Output the (x, y) coordinate of the center of the cell containing the given text.  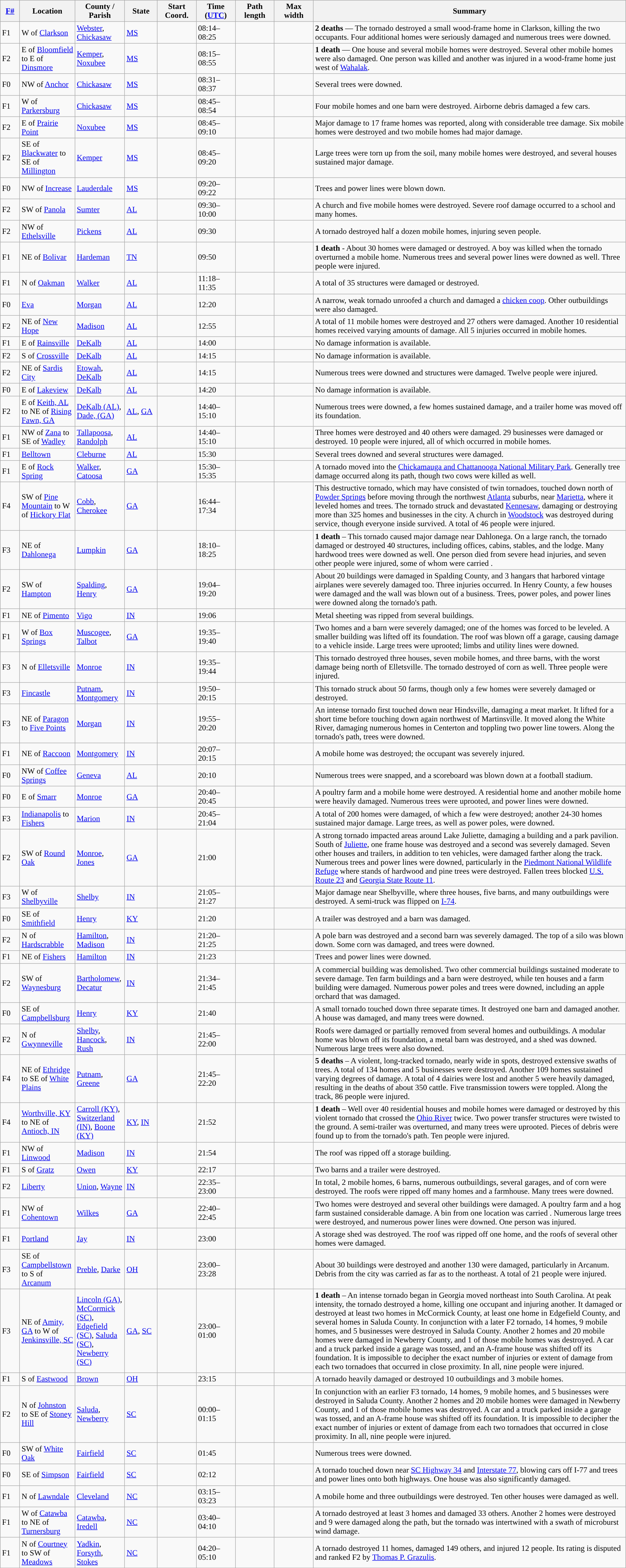
The roof was ripped off a storage building. (470, 1153)
N of Lawndale (48, 1496)
A tornado heavily damaged or destroyed 10 outbuildings and 3 mobile homes. (470, 1379)
09:20–09:22 (216, 188)
09:50 (216, 257)
21:45–22:20 (216, 1078)
Hamilton, Madison (100, 940)
Cobb, Cherokee (100, 506)
NE of Bolivar (48, 257)
Worthville, KY to NE of Antioch, IN (48, 1122)
A mobile home was destroyed; the occupant was severely injured. (470, 754)
Putnam, Montgomery (100, 693)
Metal sheeting was ripped from several buildings. (470, 615)
21:20–21:25 (216, 940)
Etowah, DeKalb (100, 373)
18:10–18:25 (216, 550)
Liberty (48, 1187)
W of Shelbyville (48, 897)
Pickens (100, 231)
NW of Zana to SE of Wadley (48, 437)
21:23 (216, 957)
04:20–05:10 (216, 1552)
NW of Increase (48, 188)
Sumter (100, 209)
15:30 (216, 454)
12:20 (216, 305)
19:55–20:20 (216, 723)
SW of White Oak (48, 1453)
21:20 (216, 918)
SW of Pine Mountain to W of Hickory Flat (48, 506)
SE of Campbellstown to S of Arcanum (48, 1269)
12:55 (216, 326)
08:14–08:25 (216, 32)
Hardeman (100, 257)
NW of Ethelsville (48, 231)
A total of 35 structures were damaged or destroyed. (470, 283)
Bartholomew, Decatur (100, 983)
Lumpkin (100, 550)
A pole barn was destroyed and a second barn was severely damaged. The top of a silo was blown down. Some corn was damaged, and trees were downed. (470, 940)
Lauderdale (100, 188)
Portland (48, 1239)
Numerous trees were downed. (470, 1453)
21:05–21:27 (216, 897)
Several trees were downed. (470, 85)
N of Hardscrabble (48, 940)
NW of Linwood (48, 1153)
SE of Smithfield (48, 918)
20:07–20:15 (216, 754)
KY, IN (141, 1122)
Large trees were torn up from the soil, many mobile homes were destroyed, and several houses sustained major damage. (470, 158)
Spalding, Henry (100, 589)
23:00 (216, 1239)
Belltown (48, 454)
Owen (100, 1170)
Eva (48, 305)
Muscogee, Talbot (100, 637)
S of Crossville (48, 356)
A tornado destroyed half a dozen mobile homes, injuring seven people. (470, 231)
NE of Sardis City (48, 373)
Jay (100, 1239)
19:04–19:20 (216, 589)
Cleburne (100, 454)
E of Smarr (48, 797)
22:35–23:00 (216, 1187)
E of Bloomfield to E of Dinsmore (48, 58)
Summary (470, 11)
SW of Round Oak (48, 857)
19:35–19:40 (216, 637)
E of Rock Spring (48, 471)
AL, GA (141, 411)
N of Courtney to SW of Meadows (48, 1552)
NW of Anchor (48, 85)
A mobile home and three outbuildings were destroyed. Ten other houses were damaged as well. (470, 1496)
21:40 (216, 1013)
23:00–01:00 (216, 1331)
Montgomery (100, 754)
E of Rainsville (48, 343)
E of Lakeview (48, 390)
A storage shed was destroyed. The roof was ripped off one home, and the roofs of several other homes were damaged. (470, 1239)
Preble, Darke (100, 1269)
Walker (100, 283)
NE of Pimento (48, 615)
SE of Simpson (48, 1475)
Yadkin, Forsyth, Stokes (100, 1552)
21:34–21:45 (216, 983)
08:45–09:10 (216, 128)
S of Eastwood (48, 1379)
Start Coord. (177, 11)
19:06 (216, 615)
Shelby, Hancock, Rush (100, 1039)
Putnam, Greene (100, 1078)
00:00–01:15 (216, 1414)
Webster, Chickasaw (100, 32)
A narrow, weak tornado unroofed a church and damaged a chicken coop. Other outbuildings were also damaged. (470, 305)
SE of Blackwater to SE of Millington (48, 158)
SW of Waynesburg (48, 983)
Major damage near Shelbyville, where three houses, five barns, and many outbuildings were destroyed. A semi-truck was flipped on I-74. (470, 897)
Time (UTC) (216, 11)
15:30–15:35 (216, 471)
E of Keith, AL to NE of Rising Fawn, GA (48, 411)
GA, SC (141, 1331)
22:17 (216, 1170)
19:35–19:44 (216, 667)
Union, Wayne (100, 1187)
16:44–17:34 (216, 506)
11:18–11:35 (216, 283)
Marion (100, 819)
W of Parkersburg (48, 106)
County / Parish (100, 11)
Geneva (100, 776)
W of Catawba to NE of Turnersburg (48, 1522)
NE of Amity, GA to W of Jenkinsville, SC (48, 1331)
Location (48, 11)
19:50–20:15 (216, 693)
N of Oakman (48, 283)
A church and five mobile homes were destroyed. Severe roof damage occurred to a school and many homes. (470, 209)
Vigo (100, 615)
02:12 (216, 1475)
Trees and power lines were blown down. (470, 188)
14:20 (216, 390)
Kemper (100, 158)
21:52 (216, 1122)
Numerous trees were downed, a few homes sustained damage, and a trailer home was moved off its foundation. (470, 411)
NW of Coffee Springs (48, 776)
Saluda, Newberry (100, 1414)
SE of Campbellsburg (48, 1013)
21:45–22:00 (216, 1039)
State (141, 11)
Path length (255, 11)
W of Clarkson (48, 32)
SW of Panola (48, 209)
A trailer was destroyed and a barn was damaged. (470, 918)
Lincoln (GA), McCormick (SC), Edgefield (SC), Saluda (SC), Newberry (SC) (100, 1331)
F# (10, 11)
09:30 (216, 231)
N of Johnston to SE of Stoney Hill (48, 1414)
N of Elletsville (48, 667)
DeKalb (AL), Dade, (GA) (100, 411)
A tornado destroyed 11 homes, damaged 149 others, and injured 12 people. Its rating is disputed and ranked F2 by Thomas P. Grazulis. (470, 1552)
20:40–20:45 (216, 797)
SW of Hampton (48, 589)
08:31–08:37 (216, 85)
Indianapolis to Fishers (48, 819)
09:30–10:00 (216, 209)
Brown (100, 1379)
21:00 (216, 857)
Fincastle (48, 693)
NE of New Hope (48, 326)
08:15–08:55 (216, 58)
Numerous trees were snapped, and a scoreboard was blown down at a football stadium. (470, 776)
22:40–22:45 (216, 1213)
Monroe, Jones (100, 857)
Wilkes (100, 1213)
This tornado struck about 50 farms, though only a few homes were severely damaged or destroyed. (470, 693)
A small tornado touched down three separate times. It destroyed one barn and damaged another. A house was damaged, and many trees were downed. (470, 1013)
NE of Paragon to Five Points (48, 723)
23:00–23:28 (216, 1269)
Tallapoosa, Randolph (100, 437)
NE of Fishers (48, 957)
N of Gwynneville (48, 1039)
Catawba, Iredell (100, 1522)
S of Gratz (48, 1170)
20:45–21:04 (216, 819)
NE of Dahlonega (48, 550)
03:15–03:23 (216, 1496)
W of Box Springs (48, 637)
03:40–04:10 (216, 1522)
20:10 (216, 776)
Hamilton (100, 957)
01:45 (216, 1453)
NE of Ethridge to SE of White Plains (48, 1078)
08:45–08:54 (216, 106)
Several trees downed and several structures were damaged. (470, 454)
E of Prairie Point (48, 128)
Trees and power lines were downed. (470, 957)
Carroll (KY), Switzerland (IN), Boone (KY) (100, 1122)
NE of Raccoon (48, 754)
NW of Cohentown (48, 1213)
08:45–09:20 (216, 158)
Max width (294, 11)
Noxubee (100, 128)
21:54 (216, 1153)
Cleveland (100, 1496)
TN (141, 257)
Shelby (100, 897)
14:00 (216, 343)
23:15 (216, 1379)
Numerous trees were downed and structures were damaged. Twelve people were injured. (470, 373)
Walker, Catoosa (100, 471)
Two barns and a trailer were destroyed. (470, 1170)
Four mobile homes and one barn were destroyed. Airborne debris damaged a few cars. (470, 106)
Kemper, Noxubee (100, 58)
